Output the (X, Y) coordinate of the center of the cell containing the given text.  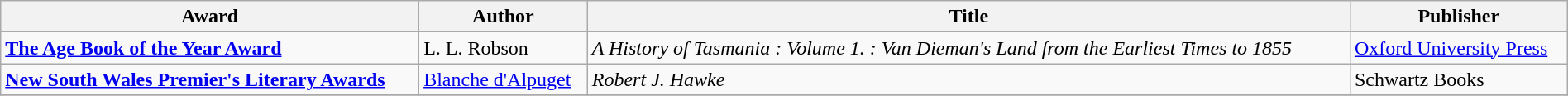
New South Wales Premier's Literary Awards (210, 79)
Robert J. Hawke (968, 79)
Author (504, 17)
Blanche d'Alpuget (504, 79)
L. L. Robson (504, 48)
Award (210, 17)
The Age Book of the Year Award (210, 48)
Oxford University Press (1459, 48)
Schwartz Books (1459, 79)
Publisher (1459, 17)
A History of Tasmania : Volume 1. : Van Dieman's Land from the Earliest Times to 1855 (968, 48)
Title (968, 17)
